Find where the given text appears and provide that cell's center as (x, y) coordinate. 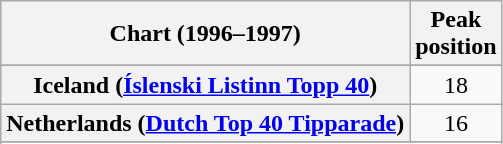
Chart (1996–1997) (206, 34)
Iceland (Íslenski Listinn Topp 40) (206, 85)
16 (456, 123)
Peak position (456, 34)
18 (456, 85)
Netherlands (Dutch Top 40 Tipparade) (206, 123)
